Return the [X, Y] coordinate for the center point of the cell that contains the specified text.  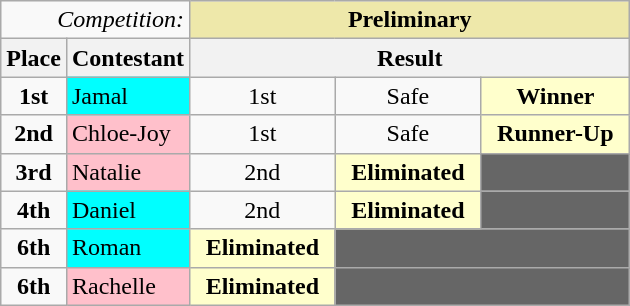
Chloe-Joy [128, 134]
Rachelle [128, 286]
3rd [34, 172]
Natalie [128, 172]
4th [34, 210]
Winner [556, 96]
Preliminary [410, 20]
Place [34, 58]
Runner-Up [556, 134]
Roman [128, 248]
Contestant [128, 58]
Competition: [96, 20]
Daniel [128, 210]
Result [410, 58]
Jamal [128, 96]
